For the text-containing cell, return its midpoint in (X, Y) coordinate format. 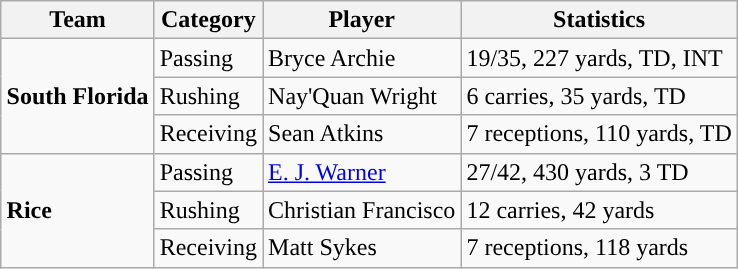
6 carries, 35 yards, TD (599, 96)
Christian Francisco (362, 210)
Matt Sykes (362, 248)
Player (362, 20)
Statistics (599, 20)
7 receptions, 118 yards (599, 248)
Category (208, 20)
Team (78, 20)
South Florida (78, 96)
7 receptions, 110 yards, TD (599, 134)
Bryce Archie (362, 58)
19/35, 227 yards, TD, INT (599, 58)
Sean Atkins (362, 134)
12 carries, 42 yards (599, 210)
27/42, 430 yards, 3 TD (599, 172)
E. J. Warner (362, 172)
Nay'Quan Wright (362, 96)
Rice (78, 210)
